Extract the [x, y] coordinate from the center of the cell holding the provided text.  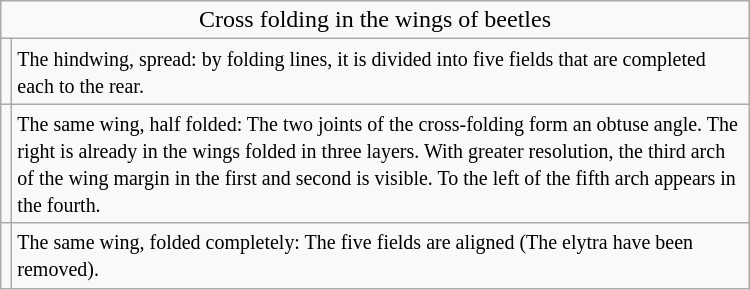
The same wing, folded completely: The five fields are aligned (The elytra have been removed). [380, 256]
Cross folding in the wings of beetles [375, 20]
The hindwing, spread: by folding lines, it is divided into five fields that are completed each to the rear. [380, 72]
